Capture the cell that displays the provided text and extract its (x, y) central coordinate. 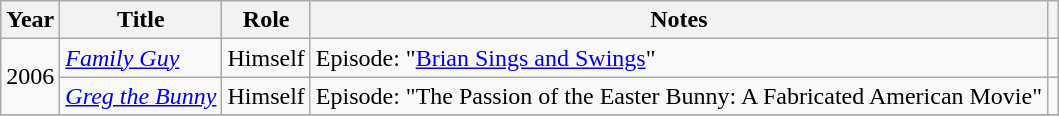
Notes (678, 20)
Family Guy (141, 58)
Year (30, 20)
Episode: "Brian Sings and Swings" (678, 58)
2006 (30, 77)
Title (141, 20)
Episode: "The Passion of the Easter Bunny: A Fabricated American Movie" (678, 96)
Greg the Bunny (141, 96)
Role (266, 20)
